Output the (X, Y) coordinate of the center of the cell containing the given text.  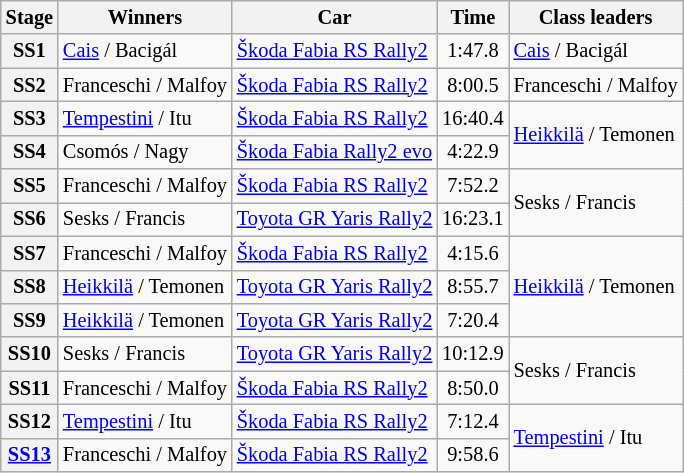
SS1 (30, 51)
1:47.8 (472, 51)
16:23.1 (472, 219)
SS4 (30, 152)
4:15.6 (472, 253)
10:12.9 (472, 354)
SS5 (30, 186)
Csomós / Nagy (145, 152)
SS8 (30, 287)
SS3 (30, 118)
Škoda Fabia Rally2 evo (334, 152)
SS7 (30, 253)
4:22.9 (472, 152)
8:55.7 (472, 287)
9:58.6 (472, 455)
SS10 (30, 354)
SS11 (30, 388)
SS6 (30, 219)
SS2 (30, 85)
7:20.4 (472, 320)
Car (334, 17)
7:12.4 (472, 421)
8:00.5 (472, 85)
8:50.0 (472, 388)
Stage (30, 17)
7:52.2 (472, 186)
16:40.4 (472, 118)
SS9 (30, 320)
Class leaders (596, 17)
SS12 (30, 421)
Time (472, 17)
SS13 (30, 455)
Winners (145, 17)
